Determine the [X, Y] coordinate at the center of the cell enclosing the given text.  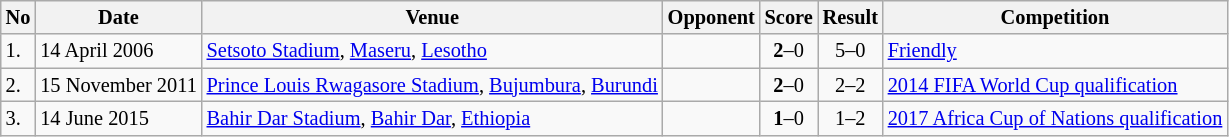
3. [18, 118]
Prince Louis Rwagasore Stadium, Bujumbura, Burundi [432, 85]
Setsoto Stadium, Maseru, Lesotho [432, 51]
Competition [1055, 17]
1–2 [850, 118]
2. [18, 85]
14 June 2015 [118, 118]
Venue [432, 17]
No [18, 17]
Bahir Dar Stadium, Bahir Dar, Ethiopia [432, 118]
5–0 [850, 51]
1–0 [789, 118]
Opponent [712, 17]
Result [850, 17]
Date [118, 17]
15 November 2011 [118, 85]
2014 FIFA World Cup qualification [1055, 85]
Score [789, 17]
Friendly [1055, 51]
14 April 2006 [118, 51]
2–2 [850, 85]
2017 Africa Cup of Nations qualification [1055, 118]
1. [18, 51]
